Detect which cell encompasses the target text, then output its (X, Y) center coordinate. 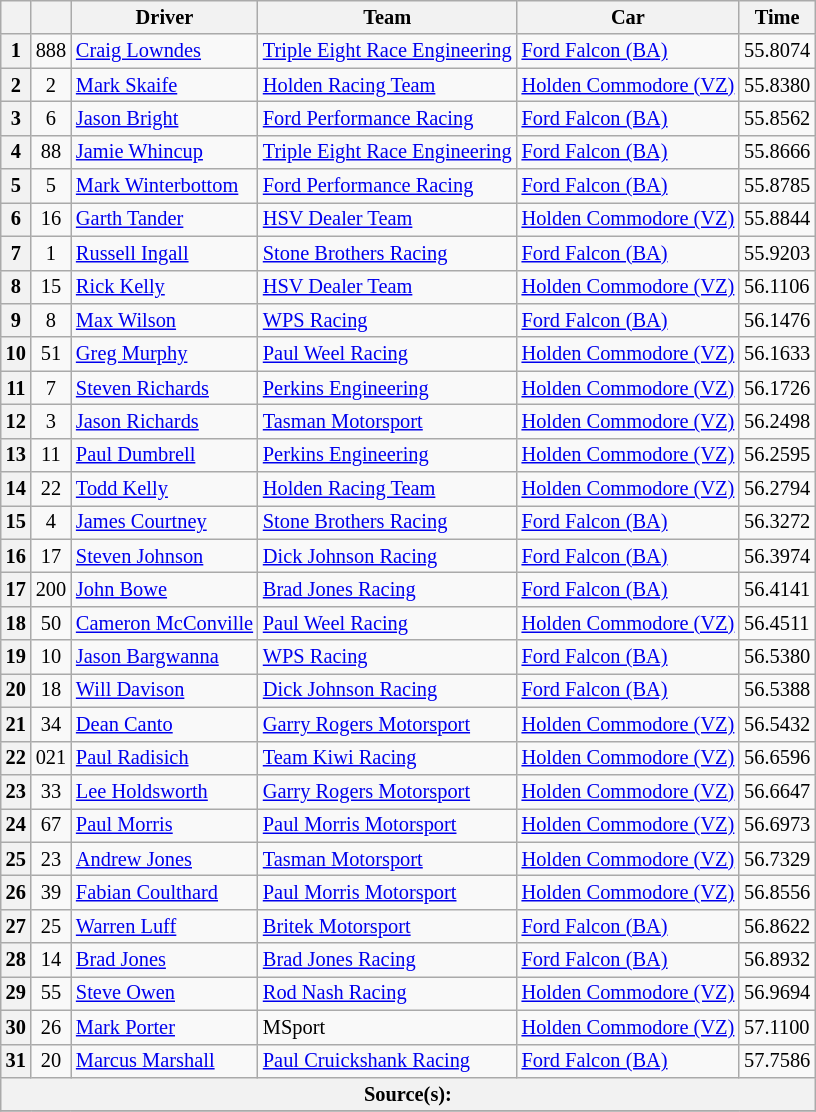
Mark Winterbottom (164, 186)
34 (51, 724)
Lee Holdsworth (164, 791)
Mark Porter (164, 1027)
Warren Luff (164, 926)
55.8666 (777, 152)
James Courtney (164, 522)
51 (51, 354)
888 (51, 51)
55.8785 (777, 186)
200 (51, 589)
56.1476 (777, 320)
29 (16, 993)
Time (777, 17)
39 (51, 892)
Jason Bargwanna (164, 657)
56.3974 (777, 556)
Britek Motorsport (388, 926)
56.2794 (777, 489)
Russell Ingall (164, 253)
Paul Cruickshank Racing (388, 1061)
56.8556 (777, 892)
88 (51, 152)
56.2498 (777, 421)
56.6973 (777, 825)
Driver (164, 17)
Brad Jones (164, 960)
55.9203 (777, 253)
Todd Kelly (164, 489)
21 (16, 724)
Team (388, 17)
Jason Richards (164, 421)
Marcus Marshall (164, 1061)
55.8844 (777, 219)
Fabian Coulthard (164, 892)
Greg Murphy (164, 354)
021 (51, 758)
Mark Skaife (164, 85)
30 (16, 1027)
67 (51, 825)
Paul Radisich (164, 758)
Car (628, 17)
56.4141 (777, 589)
Craig Lowndes (164, 51)
Garth Tander (164, 219)
57.1100 (777, 1027)
John Bowe (164, 589)
31 (16, 1061)
33 (51, 791)
56.5380 (777, 657)
MSport (388, 1027)
55.8380 (777, 85)
12 (16, 421)
Steve Owen (164, 993)
56.7329 (777, 859)
Paul Morris (164, 825)
56.1726 (777, 388)
Steven Richards (164, 388)
13 (16, 455)
55 (51, 993)
56.5388 (777, 690)
56.6647 (777, 791)
Will Davison (164, 690)
27 (16, 926)
56.9694 (777, 993)
57.7586 (777, 1061)
Andrew Jones (164, 859)
56.1106 (777, 287)
56.8932 (777, 960)
56.5432 (777, 724)
24 (16, 825)
Steven Johnson (164, 556)
Rick Kelly (164, 287)
Rod Nash Racing (388, 993)
Jamie Whincup (164, 152)
56.1633 (777, 354)
56.3272 (777, 522)
Cameron McConville (164, 623)
Dean Canto (164, 724)
Source(s): (408, 1094)
19 (16, 657)
Jason Bright (164, 118)
55.8562 (777, 118)
56.2595 (777, 455)
28 (16, 960)
55.8074 (777, 51)
9 (16, 320)
Max Wilson (164, 320)
56.4511 (777, 623)
Team Kiwi Racing (388, 758)
Paul Dumbrell (164, 455)
56.6596 (777, 758)
50 (51, 623)
56.8622 (777, 926)
